Find where the given text appears and provide that cell's center as [X, Y] coordinate. 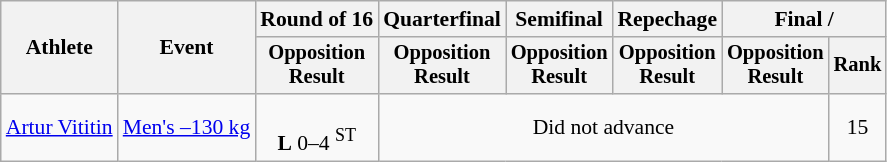
Semifinal [560, 19]
Rank [858, 66]
Event [187, 48]
Round of 16 [316, 19]
Final / [804, 19]
Athlete [60, 48]
Did not advance [603, 128]
Men's –130 kg [187, 128]
L 0–4 ST [316, 128]
Artur Vititin [60, 128]
15 [858, 128]
Repechage [667, 19]
Quarterfinal [442, 19]
